Locate the cell with the specified text and output its (x, y) center coordinate. 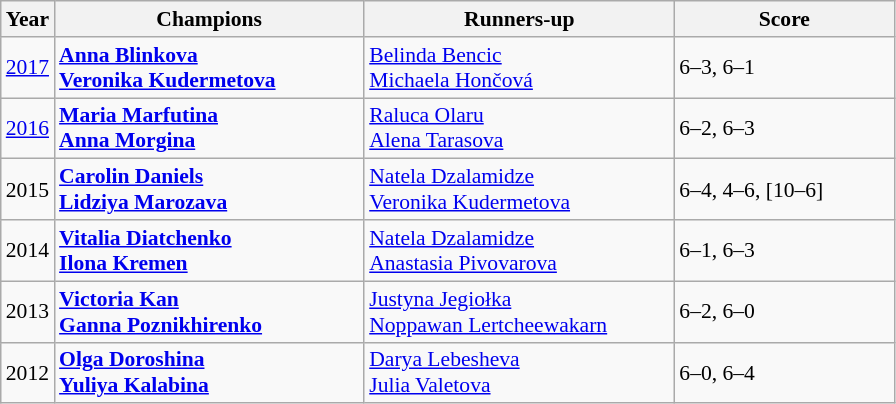
6–2, 6–0 (784, 312)
2017 (28, 68)
Champions (209, 19)
Darya Lebesheva Julia Valetova (519, 372)
Year (28, 19)
Runners-up (519, 19)
Belinda Bencic Michaela Hončová (519, 68)
Natela Dzalamidze Veronika Kudermetova (519, 190)
6–4, 4–6, [10–6] (784, 190)
2014 (28, 250)
Raluca Olaru Alena Tarasova (519, 128)
Natela Dzalamidze Anastasia Pivovarova (519, 250)
2012 (28, 372)
Justyna Jegiołka Noppawan Lertcheewakarn (519, 312)
Carolin Daniels Lidziya Marozava (209, 190)
2013 (28, 312)
2015 (28, 190)
Maria Marfutina Anna Morgina (209, 128)
Vitalia Diatchenko Ilona Kremen (209, 250)
6–1, 6–3 (784, 250)
6–2, 6–3 (784, 128)
Anna Blinkova Veronika Kudermetova (209, 68)
6–3, 6–1 (784, 68)
2016 (28, 128)
Score (784, 19)
6–0, 6–4 (784, 372)
Victoria Kan Ganna Poznikhirenko (209, 312)
Olga Doroshina Yuliya Kalabina (209, 372)
